Return the [X, Y] coordinate for the center point of the cell that contains the specified text.  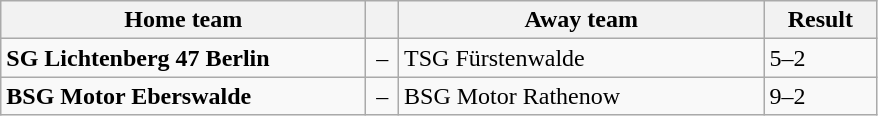
BSG Motor Eberswalde [184, 96]
SG Lichtenberg 47 Berlin [184, 58]
Result [820, 20]
Home team [184, 20]
Away team [582, 20]
TSG Fürstenwalde [582, 58]
9–2 [820, 96]
BSG Motor Rathenow [582, 96]
5–2 [820, 58]
